Identify which cell holds the provided text, then report its [x, y] central coordinate. 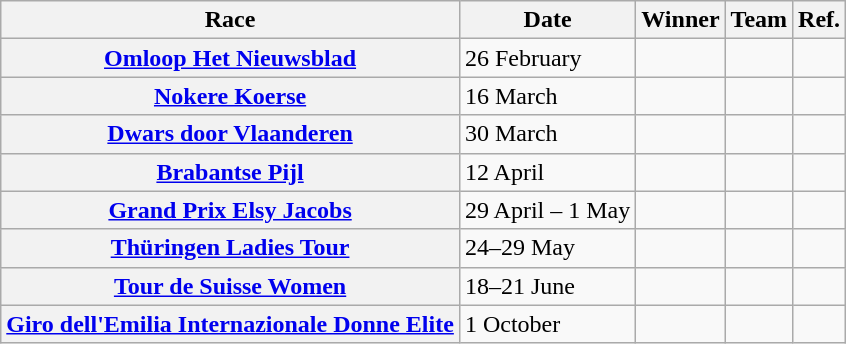
Ref. [820, 20]
Thüringen Ladies Tour [230, 248]
24–29 May [547, 248]
Nokere Koerse [230, 96]
30 March [547, 134]
26 February [547, 58]
Giro dell'Emilia Internazionale Donne Elite [230, 324]
1 October [547, 324]
Team [759, 20]
Race [230, 20]
Grand Prix Elsy Jacobs [230, 210]
Omloop Het Nieuwsblad [230, 58]
12 April [547, 172]
Brabantse Pijl [230, 172]
Tour de Suisse Women [230, 286]
18–21 June [547, 286]
Dwars door Vlaanderen [230, 134]
16 March [547, 96]
Winner [680, 20]
29 April – 1 May [547, 210]
Date [547, 20]
